Find where the given text appears and provide that cell's center as (x, y) coordinate. 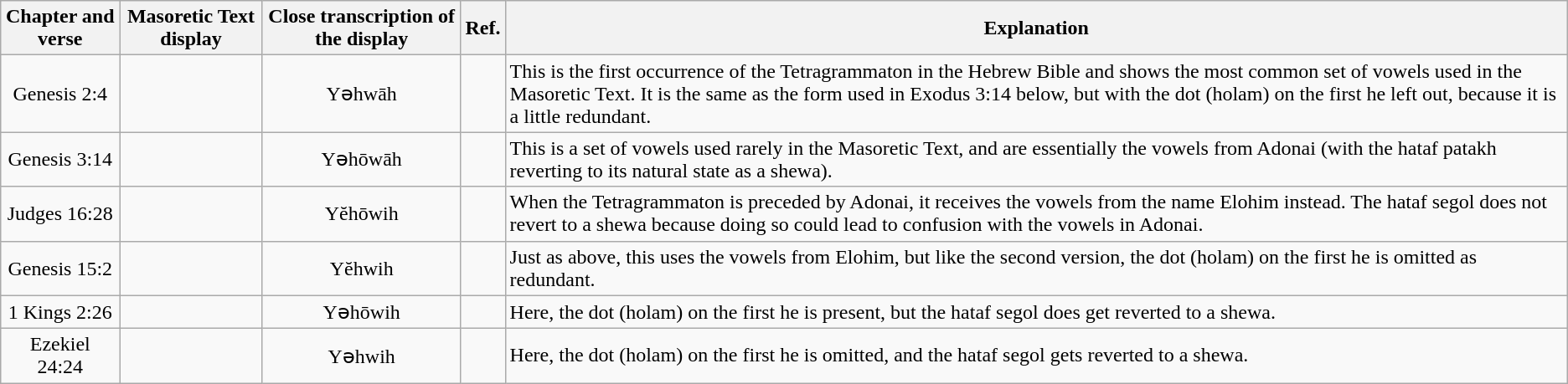
Yĕhōwih (362, 214)
Explanation (1036, 28)
Masoretic Text display (191, 28)
Here, the dot (holam) on the first he is omitted, and the hataf segol gets reverted to a shewa. (1036, 356)
Chapter and verse (60, 28)
Genesis 3:14 (60, 159)
Just as above, this uses the vowels from Elohim, but like the second version, the dot (holam) on the first he is omitted as redundant. (1036, 268)
Yǝhōwih (362, 312)
Genesis 15:2 (60, 268)
Ref. (482, 28)
1 Kings 2:26 (60, 312)
Yĕhwih (362, 268)
Ezekiel 24:24 (60, 356)
Yǝhōwāh (362, 159)
Yǝhwih (362, 356)
Genesis 2:4 (60, 94)
Close transcription of the display (362, 28)
Judges 16:28 (60, 214)
Yǝhwāh (362, 94)
Here, the dot (holam) on the first he is present, but the hataf segol does get reverted to a shewa. (1036, 312)
